Determine the [x, y] coordinate at the center of the cell enclosing the given text.  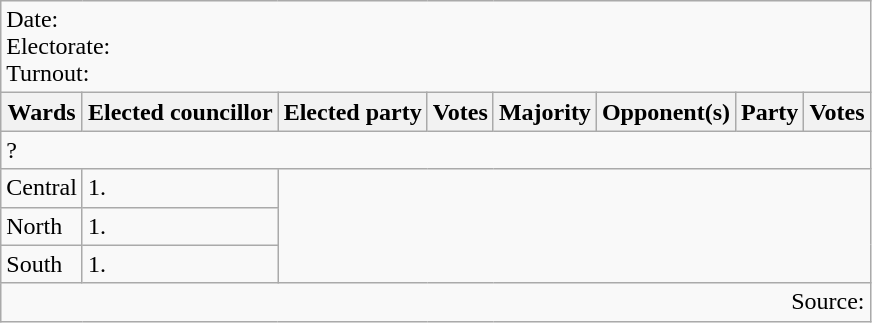
Elected party [352, 112]
Wards [42, 112]
North [42, 226]
? [436, 150]
Opponent(s) [666, 112]
Source: [436, 302]
Party [770, 112]
Elected councillor [180, 112]
Majority [544, 112]
Date: Electorate: Turnout: [436, 47]
South [42, 264]
Central [42, 188]
